Scan for the cell matching the given text and deliver its (x, y) coordinate at center. 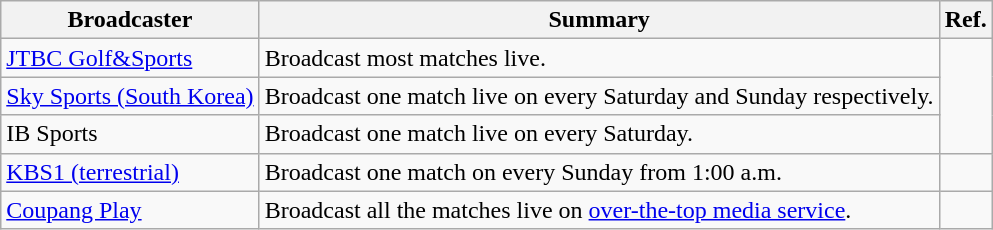
IB Sports (130, 134)
Broadcaster (130, 20)
Broadcast one match on every Sunday from 1:00 a.m. (599, 172)
JTBC Golf&Sports (130, 58)
Broadcast one match live on every Saturday. (599, 134)
Sky Sports (South Korea) (130, 96)
Summary (599, 20)
Broadcast one match live on every Saturday and Sunday respectively. (599, 96)
Broadcast most matches live. (599, 58)
Coupang Play (130, 210)
Broadcast all the matches live on over-the-top media service. (599, 210)
KBS1 (terrestrial) (130, 172)
Ref. (966, 20)
